From the cell containing the given text, extract its center point as [x, y] coordinate. 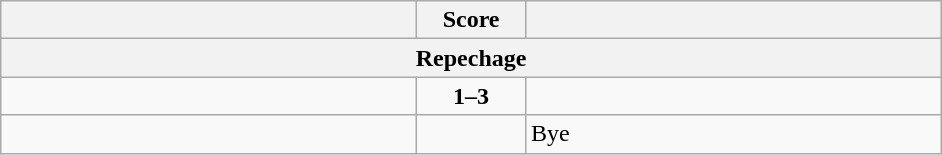
Repechage [472, 58]
1–3 [472, 96]
Score [472, 20]
Bye [733, 134]
